Pinpoint the cell where the given text exists, returning its [x, y] midpoint coordinate. 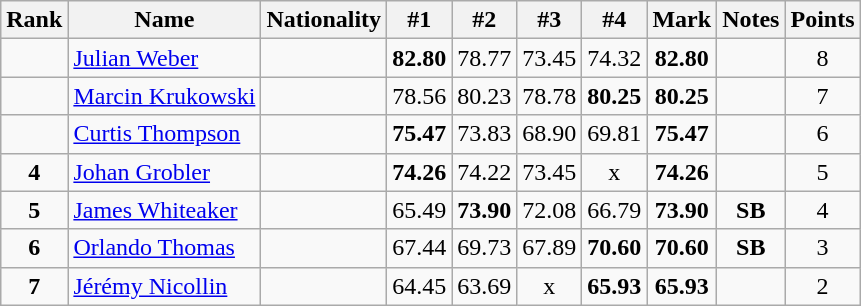
65.49 [420, 210]
63.69 [484, 286]
78.78 [550, 96]
64.45 [420, 286]
Johan Grobler [164, 172]
74.32 [614, 58]
73.83 [484, 134]
Points [822, 20]
74.22 [484, 172]
#2 [484, 20]
Jérémy Nicollin [164, 286]
Name [164, 20]
69.73 [484, 248]
66.79 [614, 210]
2 [822, 286]
James Whiteaker [164, 210]
Mark [682, 20]
8 [822, 58]
Nationality [324, 20]
80.23 [484, 96]
78.56 [420, 96]
#3 [550, 20]
69.81 [614, 134]
78.77 [484, 58]
Curtis Thompson [164, 134]
Orlando Thomas [164, 248]
Notes [751, 20]
67.44 [420, 248]
Julian Weber [164, 58]
68.90 [550, 134]
Rank [34, 20]
#4 [614, 20]
67.89 [550, 248]
Marcin Krukowski [164, 96]
#1 [420, 20]
3 [822, 248]
72.08 [550, 210]
